Locate the cell with the specified text and output its [x, y] center coordinate. 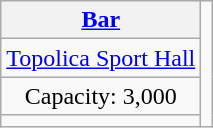
Bar [101, 20]
Capacity: 3,000 [101, 96]
Topolica Sport Hall [101, 58]
